Capture the cell that displays the provided text and extract its (x, y) central coordinate. 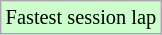
Fastest session lap (81, 17)
